Pinpoint the cell where the given text exists, returning its [x, y] midpoint coordinate. 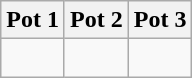
Pot 3 [160, 20]
Pot 2 [96, 20]
Pot 1 [33, 20]
